From the cell containing the given text, extract its center point as [X, Y] coordinate. 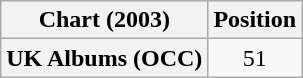
51 [255, 58]
UK Albums (OCC) [104, 58]
Chart (2003) [104, 20]
Position [255, 20]
